For the text-containing cell, return its midpoint in [x, y] coordinate format. 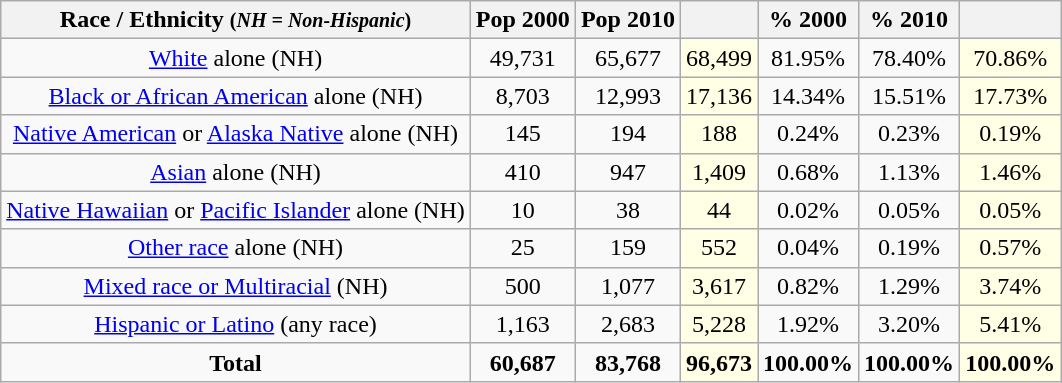
0.23% [910, 134]
96,673 [718, 362]
2,683 [628, 324]
1.29% [910, 286]
188 [718, 134]
1.46% [1010, 172]
1,077 [628, 286]
Native Hawaiian or Pacific Islander alone (NH) [236, 210]
Mixed race or Multiracial (NH) [236, 286]
Total [236, 362]
Black or African American alone (NH) [236, 96]
0.04% [808, 248]
White alone (NH) [236, 58]
70.86% [1010, 58]
Asian alone (NH) [236, 172]
83,768 [628, 362]
3.20% [910, 324]
1,163 [522, 324]
% 2000 [808, 20]
145 [522, 134]
10 [522, 210]
3,617 [718, 286]
68,499 [718, 58]
81.95% [808, 58]
0.02% [808, 210]
947 [628, 172]
500 [522, 286]
0.68% [808, 172]
0.82% [808, 286]
1.92% [808, 324]
552 [718, 248]
12,993 [628, 96]
Native American or Alaska Native alone (NH) [236, 134]
15.51% [910, 96]
8,703 [522, 96]
1.13% [910, 172]
1,409 [718, 172]
14.34% [808, 96]
65,677 [628, 58]
0.57% [1010, 248]
5.41% [1010, 324]
Race / Ethnicity (NH = Non-Hispanic) [236, 20]
44 [718, 210]
Other race alone (NH) [236, 248]
38 [628, 210]
78.40% [910, 58]
60,687 [522, 362]
49,731 [522, 58]
25 [522, 248]
159 [628, 248]
Pop 2010 [628, 20]
% 2010 [910, 20]
3.74% [1010, 286]
Pop 2000 [522, 20]
17,136 [718, 96]
Hispanic or Latino (any race) [236, 324]
0.24% [808, 134]
5,228 [718, 324]
17.73% [1010, 96]
410 [522, 172]
194 [628, 134]
